Pinpoint the cell where the given text exists, returning its (x, y) midpoint coordinate. 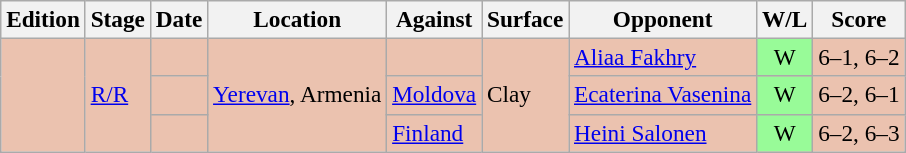
Yerevan, Armenia (298, 94)
Clay (526, 94)
Heini Salonen (663, 133)
Location (298, 19)
Opponent (663, 19)
Finland (434, 133)
Date (178, 19)
R/R (118, 94)
Edition (44, 19)
Ecaterina Vasenina (663, 95)
Stage (118, 19)
Against (434, 19)
Score (859, 19)
6–1, 6–2 (859, 57)
6–2, 6–1 (859, 95)
Surface (526, 19)
Moldova (434, 95)
W/L (785, 19)
6–2, 6–3 (859, 133)
Aliaa Fakhry (663, 57)
